Find where the given text appears and provide that cell's center as [x, y] coordinate. 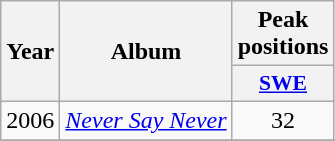
2006 [30, 120]
Peak positions [283, 34]
Year [30, 52]
Album [146, 52]
Never Say Never [146, 120]
SWE [283, 84]
32 [283, 120]
